Return the (x, y) coordinate for the center point of the cell that contains the specified text.  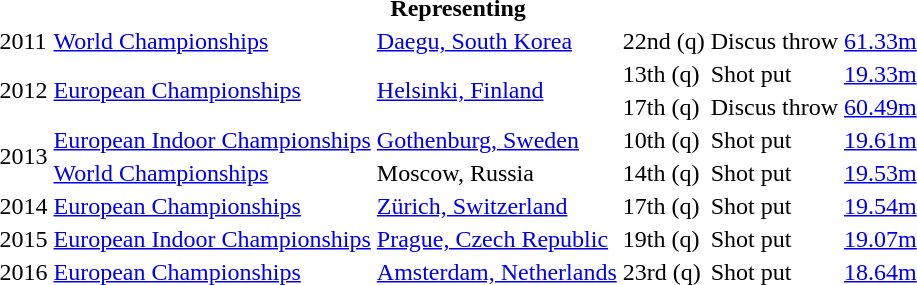
Daegu, South Korea (496, 41)
22nd (q) (664, 41)
Gothenburg, Sweden (496, 140)
Zürich, Switzerland (496, 206)
Moscow, Russia (496, 173)
14th (q) (664, 173)
19th (q) (664, 239)
Prague, Czech Republic (496, 239)
13th (q) (664, 74)
Helsinki, Finland (496, 90)
10th (q) (664, 140)
